Extract the [x, y] coordinate from the center of the cell holding the provided text.  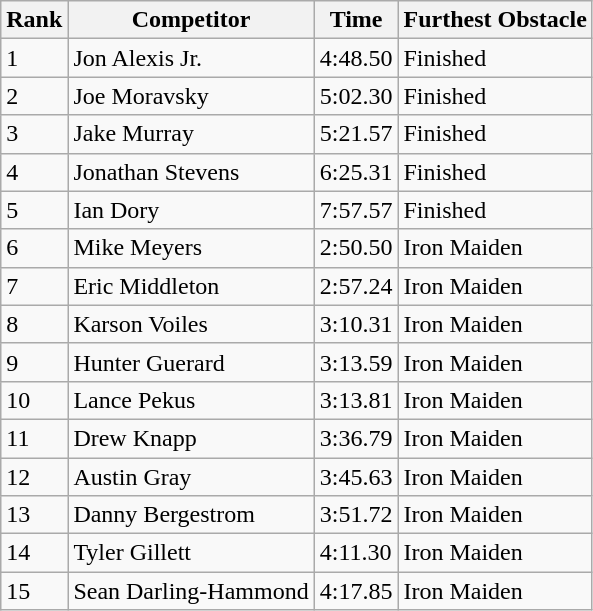
Jon Alexis Jr. [191, 58]
8 [34, 324]
Drew Knapp [191, 438]
Hunter Guerard [191, 362]
10 [34, 400]
4:48.50 [356, 58]
9 [34, 362]
6:25.31 [356, 172]
3:36.79 [356, 438]
3:10.31 [356, 324]
Time [356, 20]
Danny Bergestrom [191, 515]
14 [34, 553]
2:50.50 [356, 248]
5:21.57 [356, 134]
Tyler Gillett [191, 553]
1 [34, 58]
Jake Murray [191, 134]
Lance Pekus [191, 400]
Eric Middleton [191, 286]
2:57.24 [356, 286]
5 [34, 210]
7 [34, 286]
Sean Darling-Hammond [191, 591]
3:13.81 [356, 400]
4:17.85 [356, 591]
Competitor [191, 20]
15 [34, 591]
Rank [34, 20]
3:45.63 [356, 477]
3:51.72 [356, 515]
11 [34, 438]
Austin Gray [191, 477]
2 [34, 96]
4:11.30 [356, 553]
Joe Moravsky [191, 96]
7:57.57 [356, 210]
Jonathan Stevens [191, 172]
Mike Meyers [191, 248]
5:02.30 [356, 96]
Ian Dory [191, 210]
Furthest Obstacle [495, 20]
3 [34, 134]
12 [34, 477]
Karson Voiles [191, 324]
6 [34, 248]
3:13.59 [356, 362]
4 [34, 172]
13 [34, 515]
